Find where the given text appears and provide that cell's center as (x, y) coordinate. 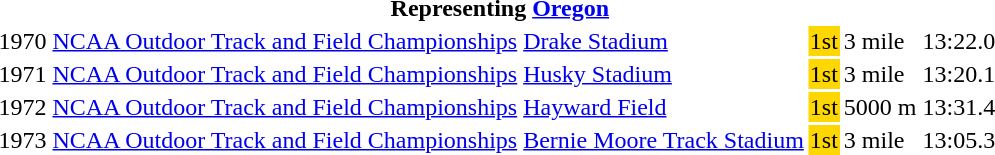
5000 m (880, 107)
Bernie Moore Track Stadium (664, 140)
Hayward Field (664, 107)
Drake Stadium (664, 41)
Husky Stadium (664, 74)
